Output the (x, y) coordinate of the center of the cell containing the given text.  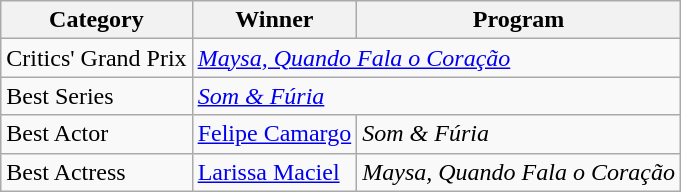
Larissa Maciel (274, 172)
Best Actress (96, 172)
Category (96, 20)
Best Actor (96, 134)
Critics' Grand Prix (96, 58)
Winner (274, 20)
Program (519, 20)
Felipe Camargo (274, 134)
Best Series (96, 96)
